Scan for the cell matching the given text and deliver its (X, Y) coordinate at center. 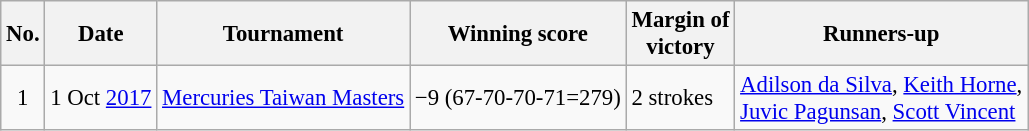
Margin ofvictory (680, 34)
Adilson da Silva, Keith Horne, Juvic Pagunsan, Scott Vincent (882, 98)
Date (101, 34)
Runners-up (882, 34)
−9 (67-70-70-71=279) (518, 98)
2 strokes (680, 98)
Tournament (284, 34)
1 Oct 2017 (101, 98)
Mercuries Taiwan Masters (284, 98)
Winning score (518, 34)
1 (23, 98)
No. (23, 34)
